Find where the given text appears and provide that cell's center as [X, Y] coordinate. 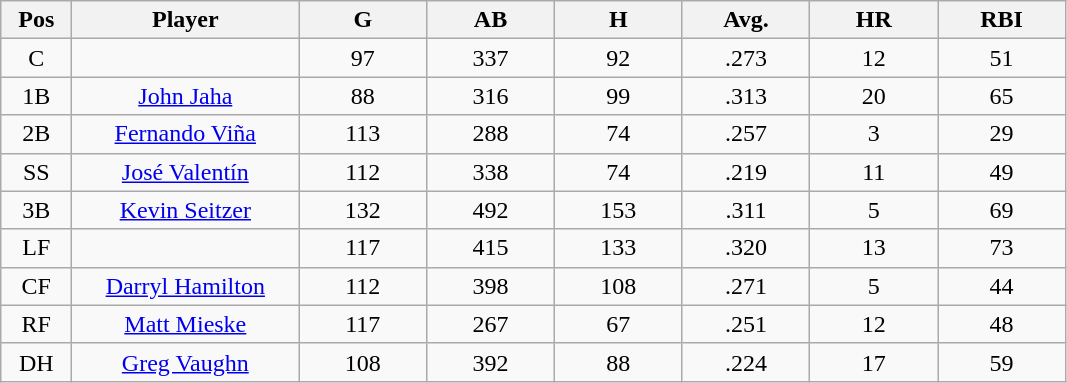
113 [363, 134]
59 [1002, 362]
99 [618, 96]
C [36, 58]
.251 [746, 324]
2B [36, 134]
133 [618, 248]
SS [36, 172]
288 [491, 134]
.311 [746, 210]
398 [491, 286]
Greg Vaughn [186, 362]
.271 [746, 286]
44 [1002, 286]
17 [874, 362]
3 [874, 134]
.224 [746, 362]
.219 [746, 172]
RF [36, 324]
338 [491, 172]
267 [491, 324]
69 [1002, 210]
Fernando Viña [186, 134]
.313 [746, 96]
.320 [746, 248]
Avg. [746, 20]
LF [36, 248]
RBI [1002, 20]
José Valentín [186, 172]
.273 [746, 58]
CF [36, 286]
.257 [746, 134]
11 [874, 172]
HR [874, 20]
Player [186, 20]
Kevin Seitzer [186, 210]
AB [491, 20]
13 [874, 248]
97 [363, 58]
3B [36, 210]
Darryl Hamilton [186, 286]
492 [491, 210]
Matt Mieske [186, 324]
49 [1002, 172]
132 [363, 210]
48 [1002, 324]
67 [618, 324]
H [618, 20]
1B [36, 96]
G [363, 20]
20 [874, 96]
92 [618, 58]
316 [491, 96]
73 [1002, 248]
392 [491, 362]
DH [36, 362]
65 [1002, 96]
153 [618, 210]
29 [1002, 134]
415 [491, 248]
John Jaha [186, 96]
Pos [36, 20]
51 [1002, 58]
337 [491, 58]
